For the text-containing cell, return its midpoint in [X, Y] coordinate format. 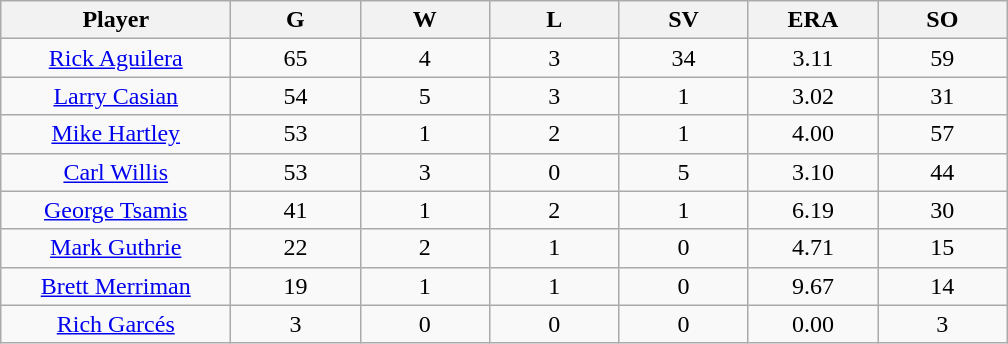
George Tsamis [116, 210]
L [554, 20]
Mark Guthrie [116, 248]
19 [296, 286]
44 [942, 172]
3.02 [812, 96]
9.67 [812, 286]
22 [296, 248]
Larry Casian [116, 96]
ERA [812, 20]
Mike Hartley [116, 134]
Brett Merriman [116, 286]
4 [424, 58]
14 [942, 286]
57 [942, 134]
3.10 [812, 172]
65 [296, 58]
Carl Willis [116, 172]
30 [942, 210]
6.19 [812, 210]
SV [684, 20]
41 [296, 210]
15 [942, 248]
54 [296, 96]
SO [942, 20]
59 [942, 58]
G [296, 20]
Rich Garcés [116, 324]
4.71 [812, 248]
Rick Aguilera [116, 58]
34 [684, 58]
31 [942, 96]
0.00 [812, 324]
W [424, 20]
3.11 [812, 58]
4.00 [812, 134]
Player [116, 20]
